Output the [X, Y] coordinate of the center of the cell containing the given text.  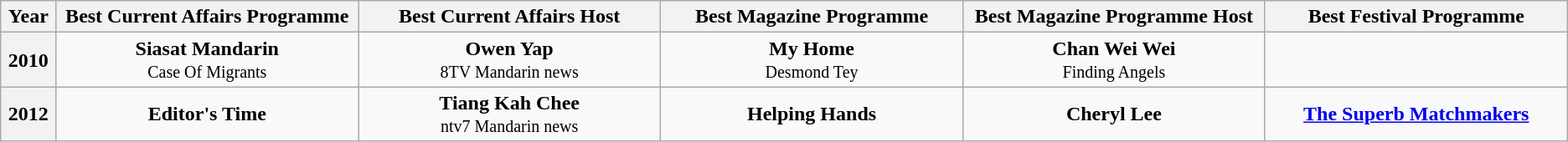
2012 [28, 114]
My HomeDesmond Tey [812, 60]
2010 [28, 60]
Cheryl Lee [1114, 114]
Editor's Time [208, 114]
Best Current Affairs Host [509, 17]
The Superb Matchmakers [1416, 114]
Best Current Affairs Programme [208, 17]
Chan Wei WeiFinding Angels [1114, 60]
Siasat MandarinCase Of Migrants [208, 60]
Year [28, 17]
Best Magazine Programme Host [1114, 17]
Owen Yap8TV Mandarin news [509, 60]
Helping Hands [812, 114]
Best Festival Programme [1416, 17]
Tiang Kah Cheentv7 Mandarin news [509, 114]
Best Magazine Programme [812, 17]
